Detect which cell encompasses the target text, then output its (x, y) center coordinate. 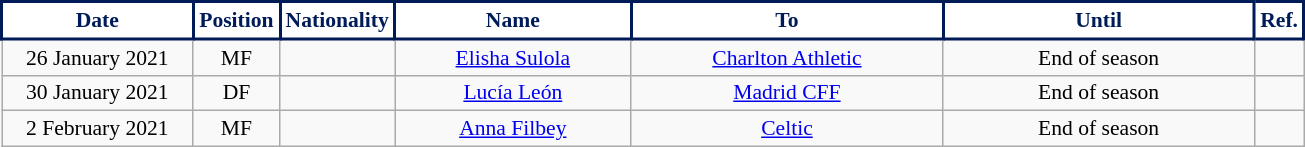
Date (98, 20)
Anna Filbey (514, 129)
Position (236, 20)
To (787, 20)
Name (514, 20)
2 February 2021 (98, 129)
30 January 2021 (98, 93)
Lucía León (514, 93)
26 January 2021 (98, 57)
Elisha Sulola (514, 57)
DF (236, 93)
Until (1099, 20)
Ref. (1278, 20)
Nationality (338, 20)
Charlton Athletic (787, 57)
Celtic (787, 129)
Madrid CFF (787, 93)
